Identify which cell holds the provided text, then report its [X, Y] central coordinate. 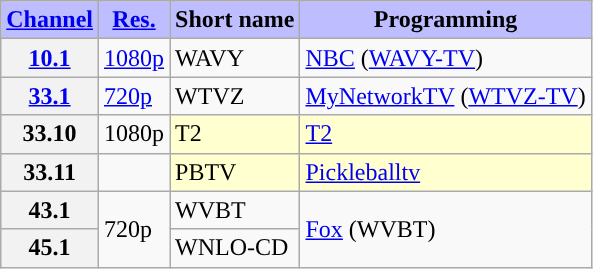
33.1 [50, 96]
WAVY [235, 58]
WNLO-CD [235, 248]
33.11 [50, 172]
Pickleballtv [446, 172]
10.1 [50, 58]
43.1 [50, 210]
PBTV [235, 172]
NBC (WAVY-TV) [446, 58]
33.10 [50, 134]
WVBT [235, 210]
45.1 [50, 248]
Res. [134, 20]
Programming [446, 20]
WTVZ [235, 96]
MyNetworkTV (WTVZ-TV) [446, 96]
Channel [50, 20]
Short name [235, 20]
Fox (WVBT) [446, 229]
